Identify which cell holds the provided text, then report its (x, y) central coordinate. 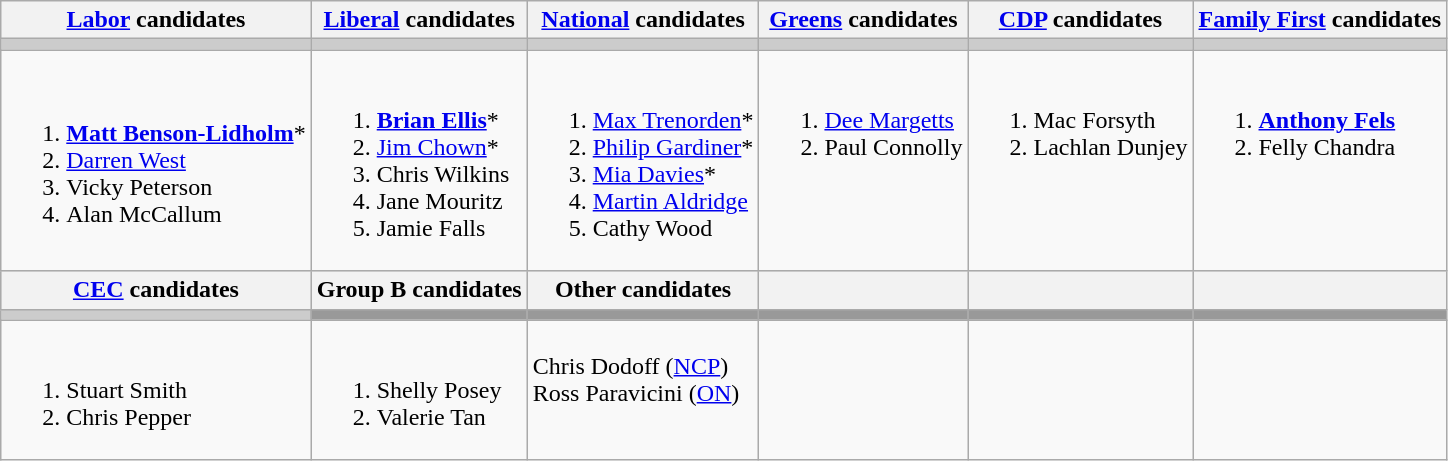
CDP candidates (1080, 20)
Other candidates (643, 290)
Dee MargettsPaul Connolly (864, 160)
Labor candidates (156, 20)
Greens candidates (864, 20)
CEC candidates (156, 290)
Mac ForsythLachlan Dunjey (1080, 160)
Brian Ellis*Jim Chown*Chris WilkinsJane MouritzJamie Falls (419, 160)
Family First candidates (1320, 20)
Liberal candidates (419, 20)
Chris Dodoff (NCP) Ross Paravicini (ON) (643, 390)
Group B candidates (419, 290)
Anthony FelsFelly Chandra (1320, 160)
National candidates (643, 20)
Stuart SmithChris Pepper (156, 390)
Shelly PoseyValerie Tan (419, 390)
Max Trenorden*Philip Gardiner*Mia Davies*Martin AldridgeCathy Wood (643, 160)
Matt Benson-Lidholm*Darren WestVicky PetersonAlan McCallum (156, 160)
